Return [X, Y] of the center of cell containing provided text 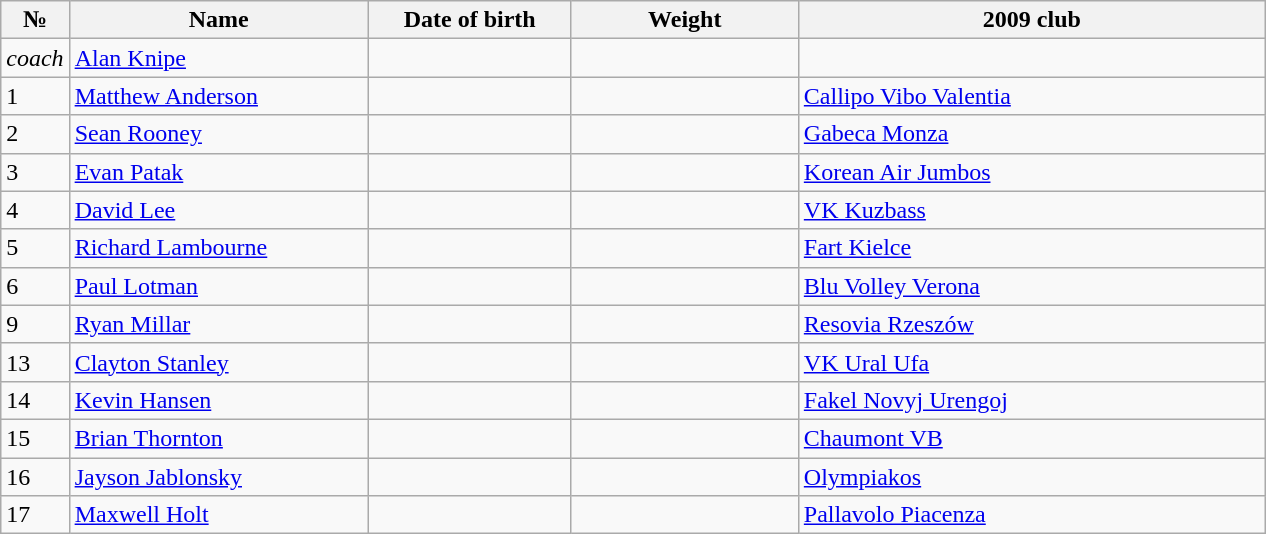
Evan Patak [218, 172]
2 [35, 134]
Pallavolo Piacenza [1032, 515]
Weight [684, 20]
Chaumont VB [1032, 438]
Alan Knipe [218, 58]
2009 club [1032, 20]
Paul Lotman [218, 286]
Clayton Stanley [218, 362]
13 [35, 362]
Callipo Vibo Valentia [1032, 96]
coach [35, 58]
1 [35, 96]
Ryan Millar [218, 324]
David Lee [218, 210]
14 [35, 400]
16 [35, 477]
Korean Air Jumbos [1032, 172]
Fart Kielce [1032, 248]
Richard Lambourne [218, 248]
Date of birth [470, 20]
Kevin Hansen [218, 400]
Maxwell Holt [218, 515]
Blu Volley Verona [1032, 286]
9 [35, 324]
4 [35, 210]
15 [35, 438]
Matthew Anderson [218, 96]
Name [218, 20]
VK Ural Ufa [1032, 362]
VK Kuzbass [1032, 210]
6 [35, 286]
№ [35, 20]
Sean Rooney [218, 134]
Jayson Jablonsky [218, 477]
3 [35, 172]
5 [35, 248]
Gabeca Monza [1032, 134]
Fakel Novyj Urengoj [1032, 400]
17 [35, 515]
Olympiakos [1032, 477]
Resovia Rzeszów [1032, 324]
Brian Thornton [218, 438]
